For the text-containing cell, return its midpoint in [X, Y] coordinate format. 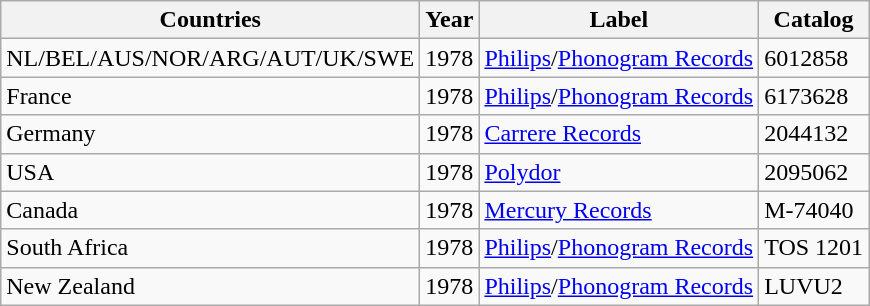
NL/BEL/AUS/NOR/ARG/AUT/UK/SWE [210, 58]
M-74040 [814, 210]
Polydor [619, 172]
USA [210, 172]
2095062 [814, 172]
France [210, 96]
South Africa [210, 248]
Catalog [814, 20]
Countries [210, 20]
New Zealand [210, 286]
Carrere Records [619, 134]
LUVU2 [814, 286]
Germany [210, 134]
TOS 1201 [814, 248]
Mercury Records [619, 210]
2044132 [814, 134]
Label [619, 20]
6173628 [814, 96]
Year [450, 20]
Canada [210, 210]
6012858 [814, 58]
